Extract the (x, y) coordinate from the center of the cell holding the provided text.  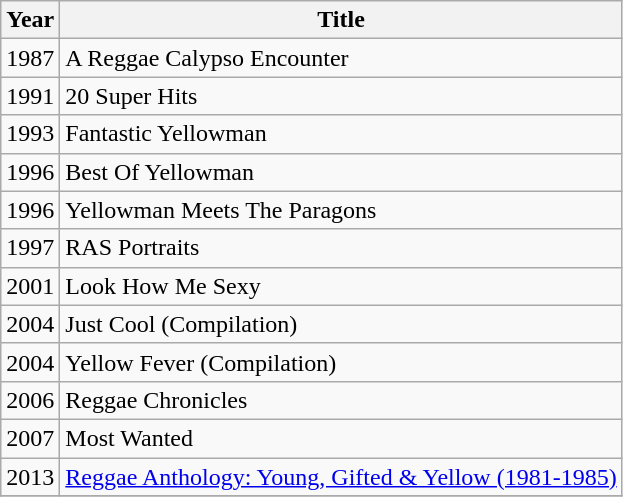
Reggae Chronicles (341, 400)
Reggae Anthology: Young, Gifted & Yellow (1981-1985) (341, 477)
Look How Me Sexy (341, 286)
Yellowman Meets The Paragons (341, 210)
20 Super Hits (341, 96)
2013 (30, 477)
Most Wanted (341, 438)
2007 (30, 438)
Year (30, 20)
1987 (30, 58)
2006 (30, 400)
2001 (30, 286)
1993 (30, 134)
1991 (30, 96)
Fantastic Yellowman (341, 134)
RAS Portraits (341, 248)
Just Cool (Compilation) (341, 324)
Yellow Fever (Compilation) (341, 362)
1997 (30, 248)
Title (341, 20)
A Reggae Calypso Encounter (341, 58)
Best Of Yellowman (341, 172)
